Capture the cell that displays the provided text and extract its (x, y) central coordinate. 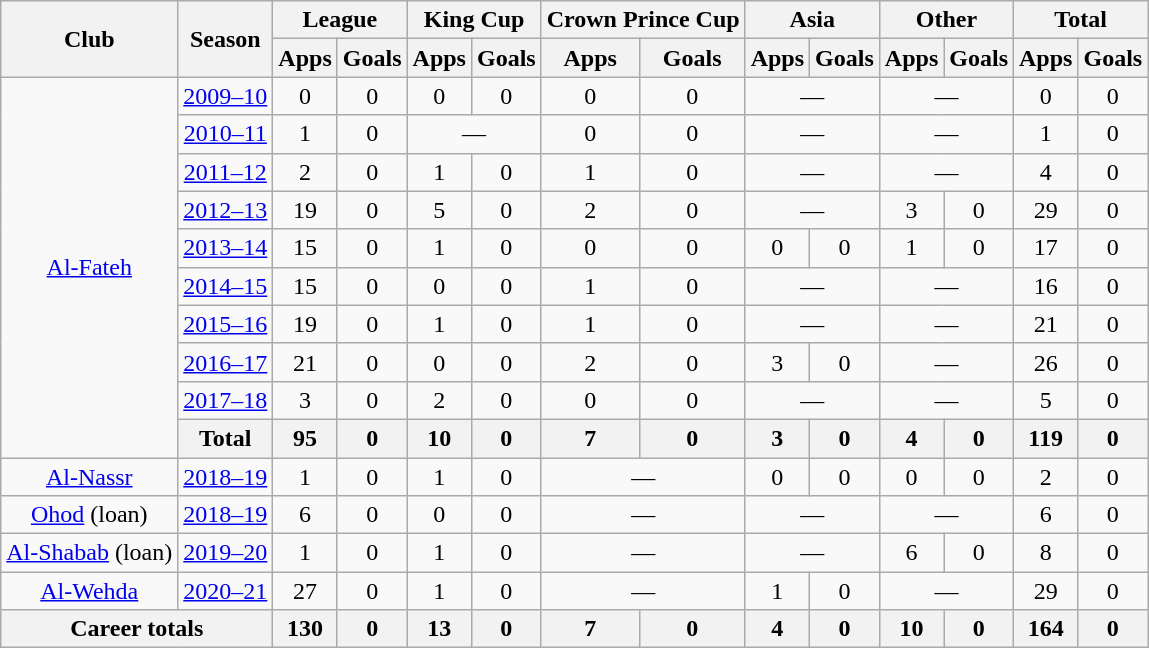
2020–21 (226, 591)
2016–17 (226, 362)
13 (439, 629)
Ohod (loan) (90, 515)
Asia (812, 20)
2013–14 (226, 248)
17 (1046, 248)
2019–20 (226, 553)
Al-Fateh (90, 268)
King Cup (474, 20)
Career totals (137, 629)
2009–10 (226, 96)
2010–11 (226, 134)
Al-Shabab (loan) (90, 553)
119 (1046, 438)
Crown Prince Cup (643, 20)
2012–13 (226, 210)
Al-Wehda (90, 591)
2014–15 (226, 286)
Season (226, 39)
Other (946, 20)
League (340, 20)
16 (1046, 286)
Club (90, 39)
27 (305, 591)
2015–16 (226, 324)
26 (1046, 362)
164 (1046, 629)
Al-Nassr (90, 477)
2011–12 (226, 172)
2017–18 (226, 400)
95 (305, 438)
8 (1046, 553)
130 (305, 629)
